Output the (X, Y) coordinate of the center of the cell containing the given text.  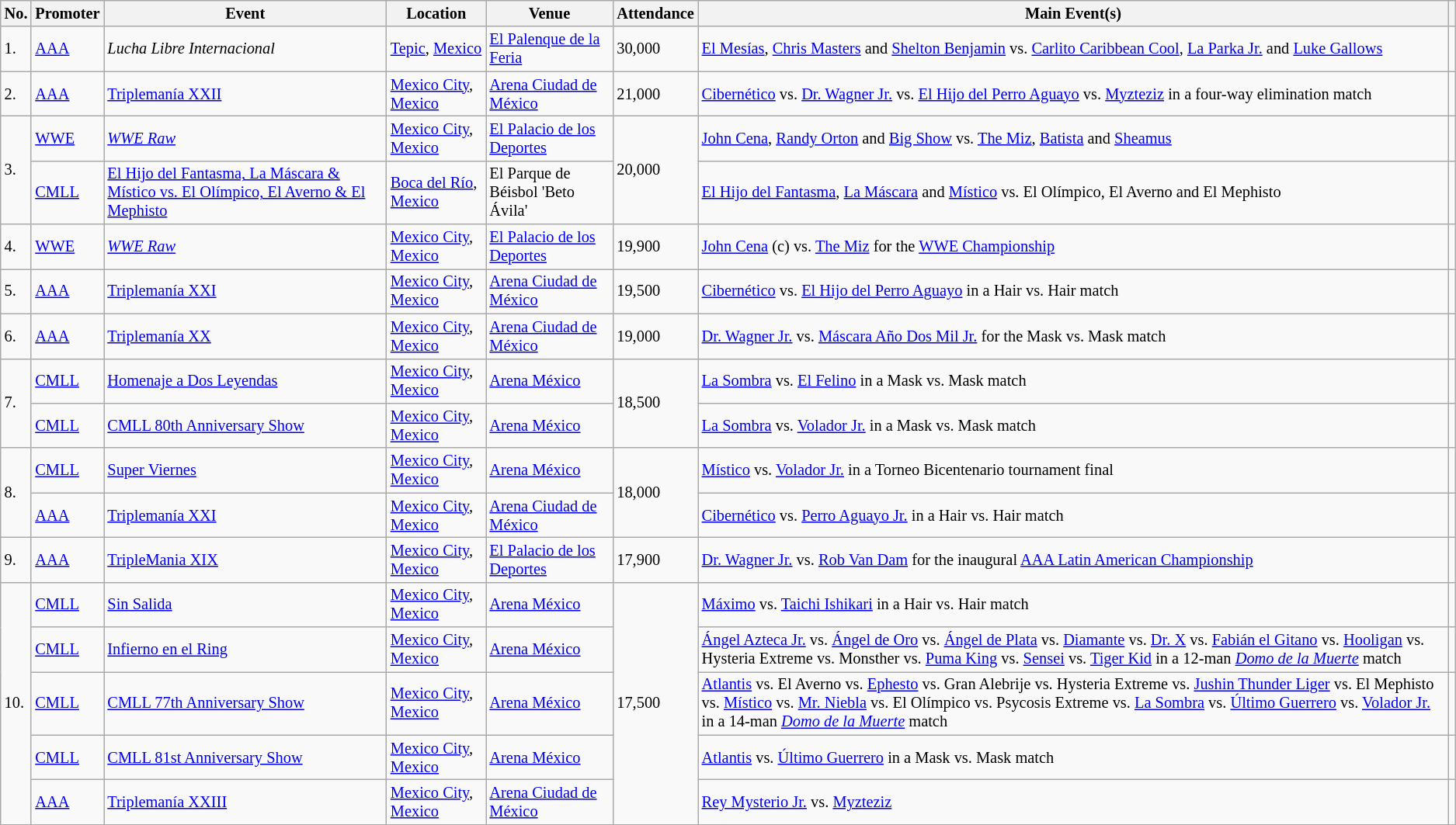
CMLL 81st Anniversary Show (245, 757)
Lucha Libre Internacional (245, 49)
7. (16, 404)
El Parque de Béisbol 'Beto Ávila' (550, 192)
Boca del Río, Mexico (436, 192)
19,500 (655, 291)
CMLL 77th Anniversary Show (245, 703)
10. (16, 703)
2. (16, 94)
Attendance (655, 13)
Super Viernes (245, 470)
19,900 (655, 247)
Cibernético vs. Perro Aguayo Jr. in a Hair vs. Hair match (1073, 515)
Cibernético vs. Dr. Wagner Jr. vs. El Hijo del Perro Aguayo vs. Myzteziz in a four-way elimination match (1073, 94)
Infierno en el Ring (245, 650)
1. (16, 49)
9. (16, 560)
Main Event(s) (1073, 13)
El Hijo del Fantasma, La Máscara and Místico vs. El Olímpico, El Averno and El Mephisto (1073, 192)
Rey Mysterio Jr. vs. Myzteziz (1073, 802)
Location (436, 13)
4. (16, 247)
El Mesías, Chris Masters and Shelton Benjamin vs. Carlito Caribbean Cool, La Parka Jr. and Luke Gallows (1073, 49)
John Cena (c) vs. The Miz for the WWE Championship (1073, 247)
Promoter (67, 13)
CMLL 80th Anniversary Show (245, 425)
8. (16, 492)
17,900 (655, 560)
21,000 (655, 94)
Triplemanía XX (245, 336)
La Sombra vs. Volador Jr. in a Mask vs. Mask match (1073, 425)
Dr. Wagner Jr. vs. Máscara Año Dos Mil Jr. for the Mask vs. Mask match (1073, 336)
El Palenque de la Feria (550, 49)
20,000 (655, 169)
Cibernético vs. El Hijo del Perro Aguayo in a Hair vs. Hair match (1073, 291)
6. (16, 336)
Dr. Wagner Jr. vs. Rob Van Dam for the inaugural AAA Latin American Championship (1073, 560)
30,000 (655, 49)
Máximo vs. Taichi Ishikari in a Hair vs. Hair match (1073, 605)
17,500 (655, 703)
Venue (550, 13)
Event (245, 13)
John Cena, Randy Orton and Big Show vs. The Miz, Batista and Sheamus (1073, 138)
18,000 (655, 492)
TripleMania XIX (245, 560)
Atlantis vs. Último Guerrero in a Mask vs. Mask match (1073, 757)
19,000 (655, 336)
No. (16, 13)
El Hijo del Fantasma, La Máscara & Místico vs. El Olímpico, El Averno & El Mephisto (245, 192)
La Sombra vs. El Felino in a Mask vs. Mask match (1073, 381)
Místico vs. Volador Jr. in a Torneo Bicentenario tournament final (1073, 470)
Tepic, Mexico (436, 49)
Triplemanía XXIII (245, 802)
Homenaje a Dos Leyendas (245, 381)
Sin Salida (245, 605)
5. (16, 291)
Triplemanía XXII (245, 94)
18,500 (655, 404)
3. (16, 169)
